Provide the (x, y) coordinate of the cell's center where the given text is located.  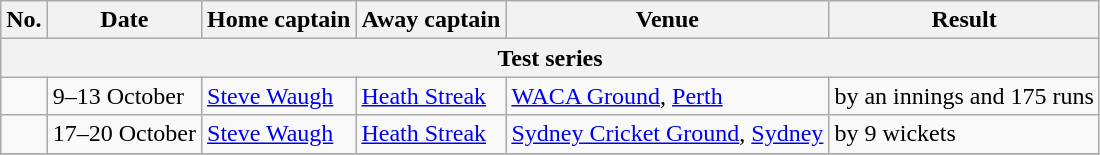
No. (24, 20)
Result (964, 20)
Home captain (279, 20)
Venue (668, 20)
9–13 October (124, 96)
Test series (550, 58)
by an innings and 175 runs (964, 96)
Date (124, 20)
17–20 October (124, 134)
Away captain (431, 20)
Sydney Cricket Ground, Sydney (668, 134)
WACA Ground, Perth (668, 96)
by 9 wickets (964, 134)
